Search for the cell housing the specified text and yield its [x, y] center coordinate. 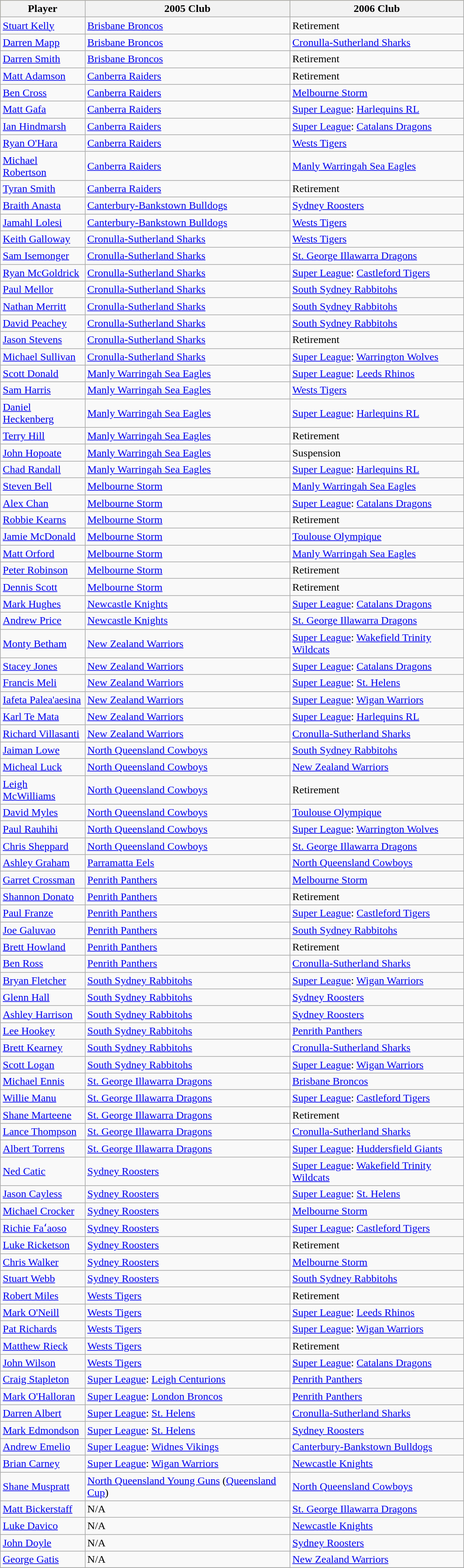
Lance Thompson [42, 1132]
Leigh McWilliams [42, 789]
Karl Te Mata [42, 716]
Chris Sheppard [42, 846]
2006 Club [377, 9]
Monty Betham [42, 644]
Shannon Donato [42, 897]
Stuart Kelly [42, 26]
Super League: Huddersfield Giants [377, 1149]
Ashley Harrison [42, 1014]
Nathan Merritt [42, 306]
Iafeta Palea'aesina [42, 700]
Pat Richards [42, 1329]
George Gatis [42, 1560]
Chad Randall [42, 469]
Matt Adamson [42, 76]
John Wilson [42, 1363]
Brett Kearney [42, 1048]
Suspension [377, 452]
Paul Franze [42, 913]
Keith Galloway [42, 239]
David Myles [42, 813]
Ned Catic [42, 1172]
Ryan O'Hara [42, 143]
Willie Manu [42, 1098]
Jason Cayless [42, 1194]
Super League: Leigh Centurions [187, 1380]
Sam Isemonger [42, 256]
Richard Villasanti [42, 733]
Andrew Price [42, 621]
Jason Stevens [42, 340]
Michael Crocker [42, 1211]
Ashley Graham [42, 863]
Darren Mapp [42, 42]
Braith Anasta [42, 205]
Craig Stapleton [42, 1380]
Mark Edmondson [42, 1430]
Matt Bickerstaff [42, 1509]
Lee Hookey [42, 1031]
Albert Torrens [42, 1149]
Scott Logan [42, 1064]
Sam Harris [42, 390]
Mark O'Neill [42, 1312]
Dennis Scott [42, 587]
Matthew Rieck [42, 1346]
Joe Galuvao [42, 930]
Jamahl Lolesi [42, 222]
Paul Rauhihi [42, 829]
Parramatta Eels [187, 863]
Super League: Widnes Vikings [187, 1447]
Robbie Kearns [42, 520]
David Peachey [42, 323]
Player [42, 9]
Glenn Hall [42, 997]
Peter Robinson [42, 570]
Ryan McGoldrick [42, 273]
Matt Orford [42, 554]
Robert Miles [42, 1296]
John Doyle [42, 1543]
North Queensland Young Guns (Queensland Cup) [187, 1486]
Shane Muspratt [42, 1486]
Ben Ross [42, 964]
Garret Crossman [42, 880]
Stuart Webb [42, 1279]
Matt Gafa [42, 109]
Jaiman Lowe [42, 750]
Chris Walker [42, 1262]
Paul Mellor [42, 290]
Micheal Luck [42, 767]
Mark Hughes [42, 604]
Michael Ennis [42, 1082]
Brett Howland [42, 947]
Mark O'Halloran [42, 1396]
Steven Bell [42, 486]
Bryan Fletcher [42, 980]
Stacey Jones [42, 666]
Ben Cross [42, 93]
Luke Ricketson [42, 1245]
Terry Hill [42, 436]
Brian Carney [42, 1463]
Daniel Heckenberg [42, 413]
Tyran Smith [42, 188]
Michael Robertson [42, 166]
Scott Donald [42, 373]
Darren Smith [42, 59]
Shane Marteene [42, 1115]
Francis Meli [42, 683]
2005 Club [187, 9]
Richie Faʻaoso [42, 1228]
Darren Albert [42, 1413]
Michael Sullivan [42, 357]
Alex Chan [42, 503]
Super League: London Broncos [187, 1396]
Jamie McDonald [42, 537]
Ian Hindmarsh [42, 126]
Andrew Emelio [42, 1447]
Luke Davico [42, 1526]
John Hopoate [42, 452]
